For the text-containing cell, return its midpoint in [X, Y] coordinate format. 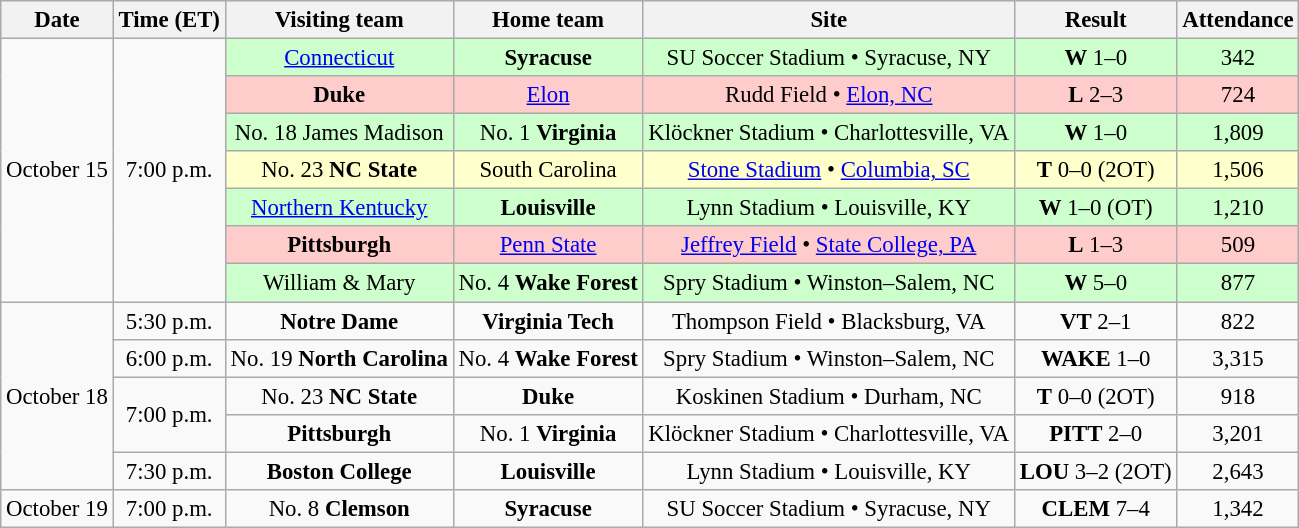
Visiting team [339, 20]
1,506 [1238, 170]
WAKE 1–0 [1095, 358]
Elon [548, 95]
No. 19 North Carolina [339, 358]
724 [1238, 95]
W 1–0 (OT) [1095, 208]
Stone Stadium • Columbia, SC [828, 170]
1,210 [1238, 208]
5:30 p.m. [169, 321]
William & Mary [339, 283]
VT 2–1 [1095, 321]
Rudd Field • Elon, NC [828, 95]
Result [1095, 20]
Home team [548, 20]
October 19 [57, 509]
3,315 [1238, 358]
2,643 [1238, 471]
No. 8 Clemson [339, 509]
Connecticut [339, 58]
3,201 [1238, 433]
Site [828, 20]
Attendance [1238, 20]
Notre Dame [339, 321]
7:30 p.m. [169, 471]
No. 18 James Madison [339, 133]
Date [57, 20]
6:00 p.m. [169, 358]
W 5–0 [1095, 283]
October 15 [57, 170]
Jeffrey Field • State College, PA [828, 245]
CLEM 7–4 [1095, 509]
L 2–3 [1095, 95]
South Carolina [548, 170]
Thompson Field • Blacksburg, VA [828, 321]
Koskinen Stadium • Durham, NC [828, 396]
822 [1238, 321]
Time (ET) [169, 20]
1,342 [1238, 509]
October 18 [57, 396]
LOU 3–2 (2OT) [1095, 471]
Boston College [339, 471]
Penn State [548, 245]
Virginia Tech [548, 321]
509 [1238, 245]
1,809 [1238, 133]
342 [1238, 58]
Northern Kentucky [339, 208]
918 [1238, 396]
L 1–3 [1095, 245]
PITT 2–0 [1095, 433]
877 [1238, 283]
